Find where the given text appears and provide that cell's center as [x, y] coordinate. 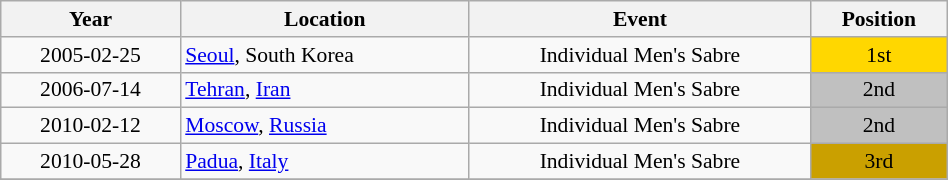
2005-02-25 [90, 55]
3rd [878, 162]
Padua, Italy [324, 162]
2010-02-12 [90, 126]
Event [640, 19]
1st [878, 55]
Seoul, South Korea [324, 55]
Location [324, 19]
2006-07-14 [90, 90]
2010-05-28 [90, 162]
Moscow, Russia [324, 126]
Year [90, 19]
Tehran, Iran [324, 90]
Position [878, 19]
